Return the (x, y) coordinate for the center point of the cell that contains the specified text.  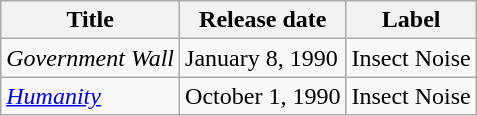
Government Wall (90, 58)
January 8, 1990 (263, 58)
Humanity (90, 96)
October 1, 1990 (263, 96)
Release date (263, 20)
Label (411, 20)
Title (90, 20)
